Return the [X, Y] coordinate for the center point of the cell that contains the specified text.  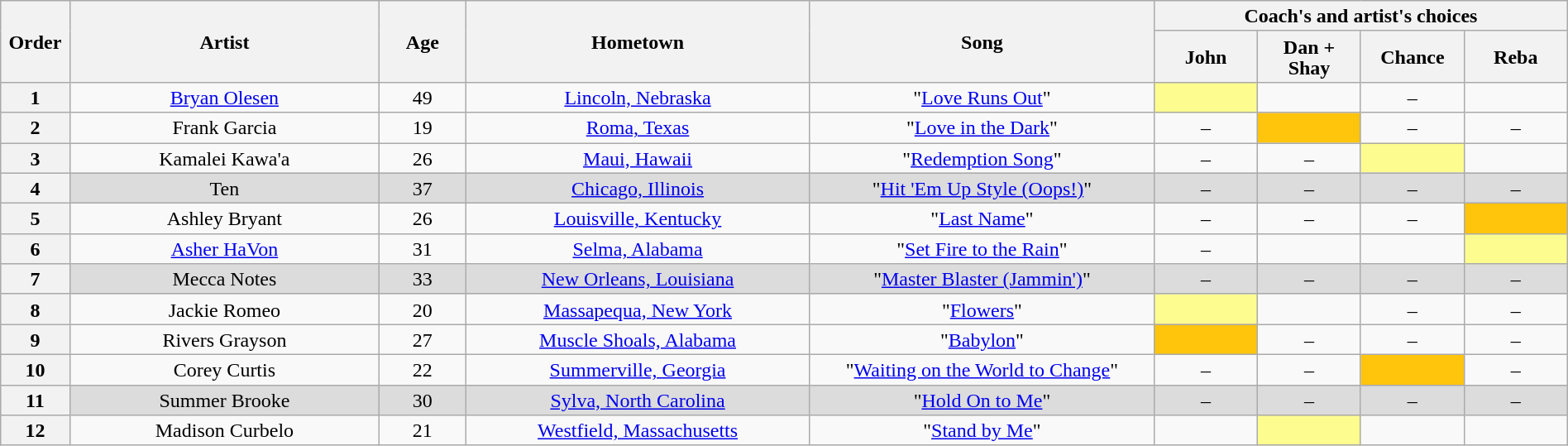
John [1206, 56]
Dan + Shay [1310, 56]
9 [35, 339]
37 [423, 189]
27 [423, 339]
12 [35, 430]
49 [423, 98]
Ashley Bryant [225, 218]
10 [35, 369]
Rivers Grayson [225, 339]
Sylva, North Carolina [638, 400]
Mecca Notes [225, 280]
"Hold On to Me" [982, 400]
Kamalei Kawa'a [225, 157]
Madison Curbelo [225, 430]
Chance [1413, 56]
"Hit 'Em Up Style (Oops!)" [982, 189]
8 [35, 309]
New Orleans, Louisiana [638, 280]
"Master Blaster (Jammin')" [982, 280]
Age [423, 41]
Roma, Texas [638, 127]
Frank Garcia [225, 127]
Lincoln, Nebraska [638, 98]
Hometown [638, 41]
Coach's and artist's choices [1361, 17]
Corey Curtis [225, 369]
Jackie Romeo [225, 309]
1 [35, 98]
6 [35, 248]
22 [423, 369]
"Stand by Me" [982, 430]
Bryan Olesen [225, 98]
"Babylon" [982, 339]
Song [982, 41]
33 [423, 280]
Chicago, Illinois [638, 189]
3 [35, 157]
Artist [225, 41]
"Last Name" [982, 218]
Ten [225, 189]
"Love in the Dark" [982, 127]
20 [423, 309]
19 [423, 127]
11 [35, 400]
21 [423, 430]
Westfield, Massachusetts [638, 430]
5 [35, 218]
30 [423, 400]
Reba [1515, 56]
Selma, Alabama [638, 248]
31 [423, 248]
"Flowers" [982, 309]
Summerville, Georgia [638, 369]
2 [35, 127]
Summer Brooke [225, 400]
7 [35, 280]
Massapequa, New York [638, 309]
Asher HaVon [225, 248]
Muscle Shoals, Alabama [638, 339]
Order [35, 41]
4 [35, 189]
Louisville, Kentucky [638, 218]
"Set Fire to the Rain" [982, 248]
"Redemption Song" [982, 157]
"Love Runs Out" [982, 98]
Maui, Hawaii [638, 157]
"Waiting on the World to Change" [982, 369]
